Output the (x, y) coordinate of the center of the cell containing the given text.  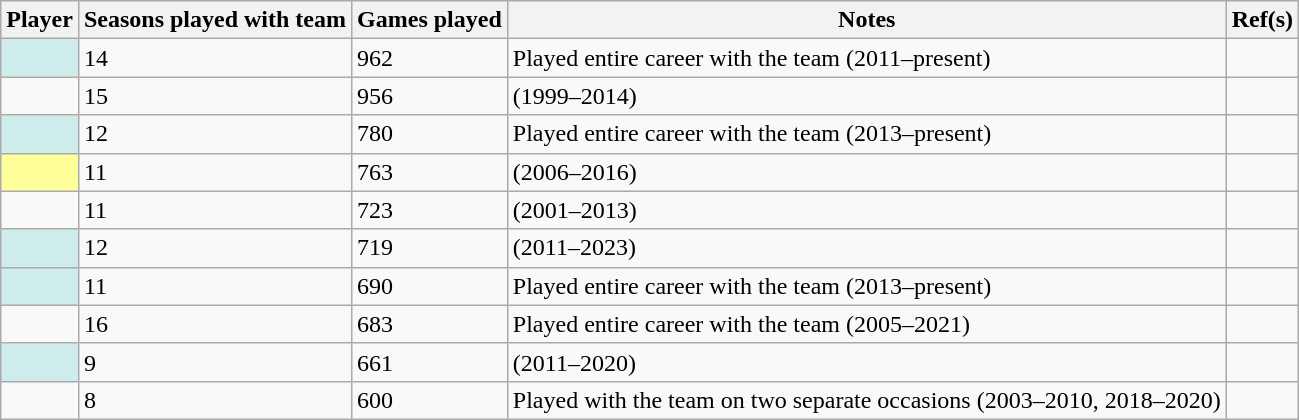
Played entire career with the team (2005–2021) (866, 324)
(2011–2023) (866, 248)
723 (430, 210)
683 (430, 324)
Player (40, 20)
14 (214, 58)
16 (214, 324)
(2006–2016) (866, 172)
Notes (866, 20)
763 (430, 172)
15 (214, 96)
600 (430, 400)
(1999–2014) (866, 96)
719 (430, 248)
(2001–2013) (866, 210)
661 (430, 362)
Ref(s) (1262, 20)
Played with the team on two separate occasions (2003–2010, 2018–2020) (866, 400)
Games played (430, 20)
962 (430, 58)
780 (430, 134)
8 (214, 400)
9 (214, 362)
956 (430, 96)
690 (430, 286)
(2011–2020) (866, 362)
Seasons played with team (214, 20)
Played entire career with the team (2011–present) (866, 58)
